Search for the cell housing the specified text and yield its (x, y) center coordinate. 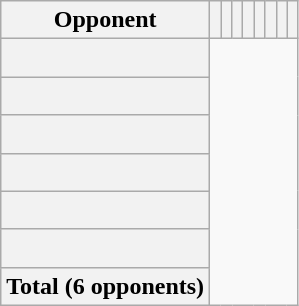
Total (6 opponents) (106, 286)
Opponent (106, 20)
